Scan for the cell matching the given text and deliver its [x, y] coordinate at center. 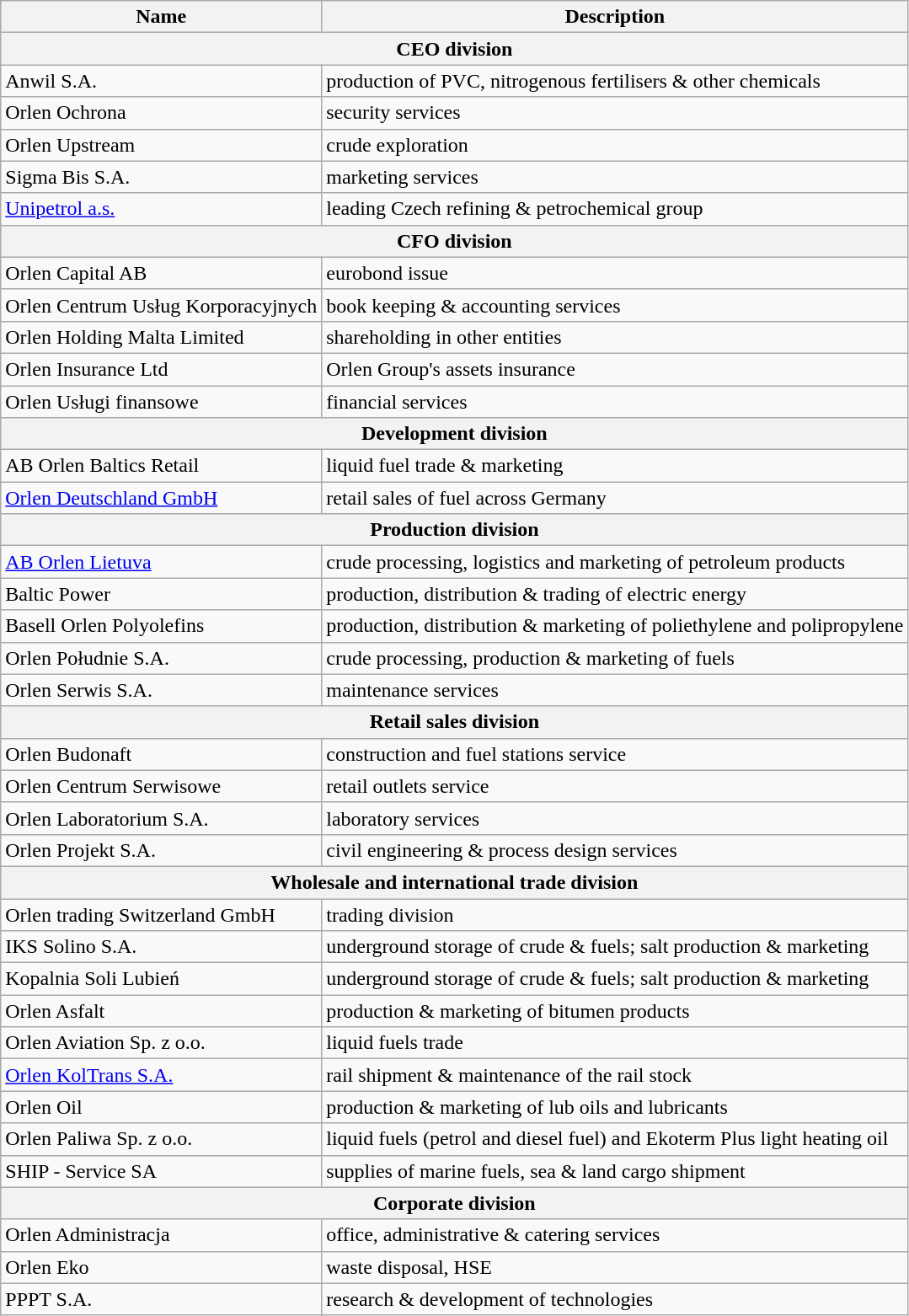
Orlen Budonaft [162, 754]
leading Czech refining & petrochemical group [615, 209]
Orlen Oil [162, 1107]
maintenance services [615, 690]
Orlen Deutschland GmbH [162, 498]
Orlen Aviation Sp. z o.o. [162, 1043]
Orlen Centrum Usług Korporacyjnych [162, 305]
Orlen KolTrans S.A. [162, 1075]
Wholesale and international trade division [455, 882]
Orlen Asfalt [162, 1011]
production, distribution & trading of electric energy [615, 594]
Orlen Eko [162, 1267]
IKS Solino S.A. [162, 947]
Orlen Capital AB [162, 273]
marketing services [615, 177]
liquid fuels trade [615, 1043]
Orlen Paliwa Sp. z o.o. [162, 1139]
liquid fuels (petrol and diesel fuel) and Ekoterm Plus light heating oil [615, 1139]
AB Orlen Lietuva [162, 562]
AB Orlen Baltics Retail [162, 466]
office, administrative & catering services [615, 1235]
security services [615, 113]
Basell Orlen Polyolefins [162, 626]
CEO division [455, 49]
Orlen Upstream [162, 145]
Orlen Administracja [162, 1235]
Description [615, 17]
Sigma Bis S.A. [162, 177]
retail outlets service [615, 786]
Orlen Laboratorium S.A. [162, 818]
financial services [615, 402]
laboratory services [615, 818]
Orlen Ochrona [162, 113]
Orlen trading Switzerland GmbH [162, 914]
research & development of technologies [615, 1299]
production of PVC, nitrogenous fertilisers & other chemicals [615, 81]
Orlen Holding Malta Limited [162, 337]
Orlen Serwis S.A. [162, 690]
construction and fuel stations service [615, 754]
Orlen Usługi finansowe [162, 402]
Development division [455, 434]
Orlen Centrum Serwisowe [162, 786]
supplies of marine fuels, sea & land cargo shipment [615, 1171]
Name [162, 17]
production, distribution & marketing of poliethylene and polipropylene [615, 626]
Orlen Insurance Ltd [162, 369]
PPPT S.A. [162, 1299]
Corporate division [455, 1203]
Anwil S.A. [162, 81]
crude processing, logistics and marketing of petroleum products [615, 562]
Orlen Projekt S.A. [162, 850]
crude processing, production & marketing of fuels [615, 658]
Production division [455, 530]
waste disposal, HSE [615, 1267]
production & marketing of lub oils and lubricants [615, 1107]
Baltic Power [162, 594]
crude exploration [615, 145]
CFO division [455, 241]
Retail sales division [455, 722]
rail shipment & maintenance of the rail stock [615, 1075]
retail sales of fuel across Germany [615, 498]
Orlen Group's assets insurance [615, 369]
SHIP - Service SA [162, 1171]
liquid fuel trade & marketing [615, 466]
production & marketing of bitumen products [615, 1011]
civil engineering & process design services [615, 850]
shareholding in other entities [615, 337]
eurobond issue [615, 273]
Kopalnia Soli Lubień [162, 979]
Unipetrol a.s. [162, 209]
trading division [615, 914]
Orlen Południe S.A. [162, 658]
book keeping & accounting services [615, 305]
